Return the (X, Y) coordinate for the center point of the cell that contains the specified text.  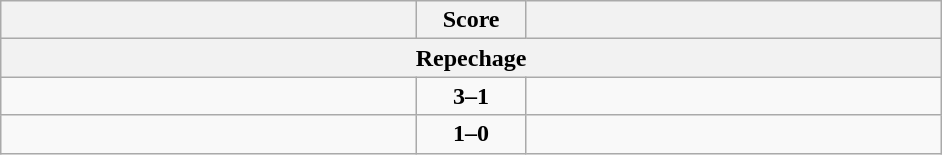
Repechage (472, 58)
Score (472, 20)
1–0 (472, 134)
3–1 (472, 96)
